Output the (x, y) coordinate of the center of the cell containing the given text.  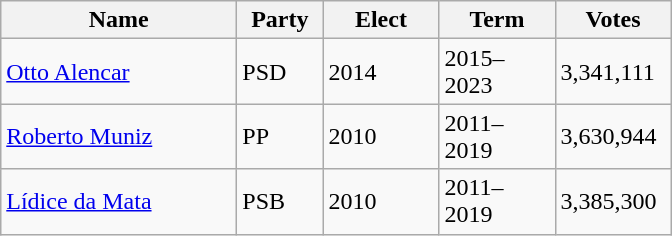
3,630,944 (613, 136)
Otto Alencar (119, 72)
2014 (381, 72)
3,341,111 (613, 72)
Roberto Muniz (119, 136)
Term (497, 20)
Elect (381, 20)
PP (280, 136)
Party (280, 20)
Lídice da Mata (119, 202)
PSB (280, 202)
Name (119, 20)
2015–2023 (497, 72)
PSD (280, 72)
Votes (613, 20)
3,385,300 (613, 202)
